Search for the cell housing the specified text and yield its [x, y] center coordinate. 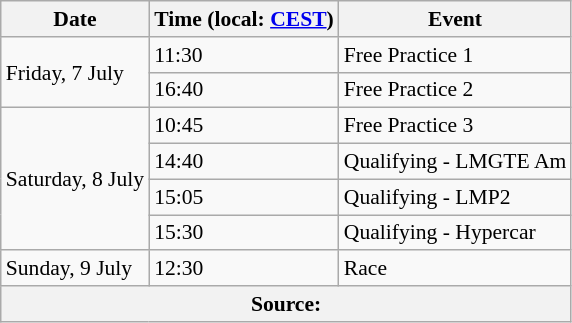
Qualifying - LMGTE Am [456, 162]
Free Practice 2 [456, 90]
Saturday, 8 July [75, 179]
14:40 [244, 162]
Free Practice 1 [456, 55]
Date [75, 19]
Time (local: CEST) [244, 19]
12:30 [244, 269]
Friday, 7 July [75, 72]
Free Practice 3 [456, 126]
Qualifying - LMP2 [456, 197]
15:05 [244, 197]
10:45 [244, 126]
15:30 [244, 233]
Source: [286, 304]
Qualifying - Hypercar [456, 233]
Sunday, 9 July [75, 269]
11:30 [244, 55]
Race [456, 269]
16:40 [244, 90]
Event [456, 19]
